Determine the (X, Y) coordinate at the center of the cell enclosing the given text.  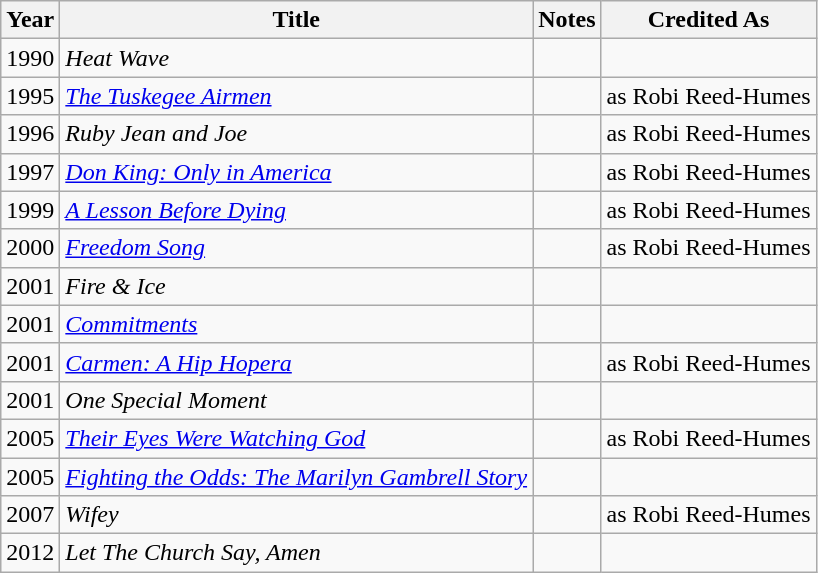
Wifey (296, 515)
Don King: Only in America (296, 172)
1995 (30, 96)
1999 (30, 210)
Let The Church Say, Amen (296, 553)
Notes (567, 20)
Ruby Jean and Joe (296, 134)
One Special Moment (296, 400)
Freedom Song (296, 248)
Year (30, 20)
Fire & Ice (296, 286)
Title (296, 20)
A Lesson Before Dying (296, 210)
Heat Wave (296, 58)
Fighting the Odds: The Marilyn Gambrell Story (296, 477)
Carmen: A Hip Hopera (296, 362)
Commitments (296, 324)
1990 (30, 58)
2000 (30, 248)
Credited As (708, 20)
The Tuskegee Airmen (296, 96)
1996 (30, 134)
1997 (30, 172)
2012 (30, 553)
Their Eyes Were Watching God (296, 438)
2007 (30, 515)
